Search for the cell housing the specified text and yield its (x, y) center coordinate. 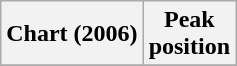
Peakposition (189, 34)
Chart (2006) (72, 34)
